From the cell containing the given text, extract its center point as [X, Y] coordinate. 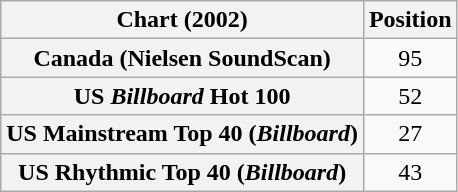
Canada (Nielsen SoundScan) [182, 58]
52 [410, 96]
43 [410, 172]
95 [410, 58]
Chart (2002) [182, 20]
US Mainstream Top 40 (Billboard) [182, 134]
Position [410, 20]
US Rhythmic Top 40 (Billboard) [182, 172]
27 [410, 134]
US Billboard Hot 100 [182, 96]
